Locate the cell with the specified text and output its (X, Y) center coordinate. 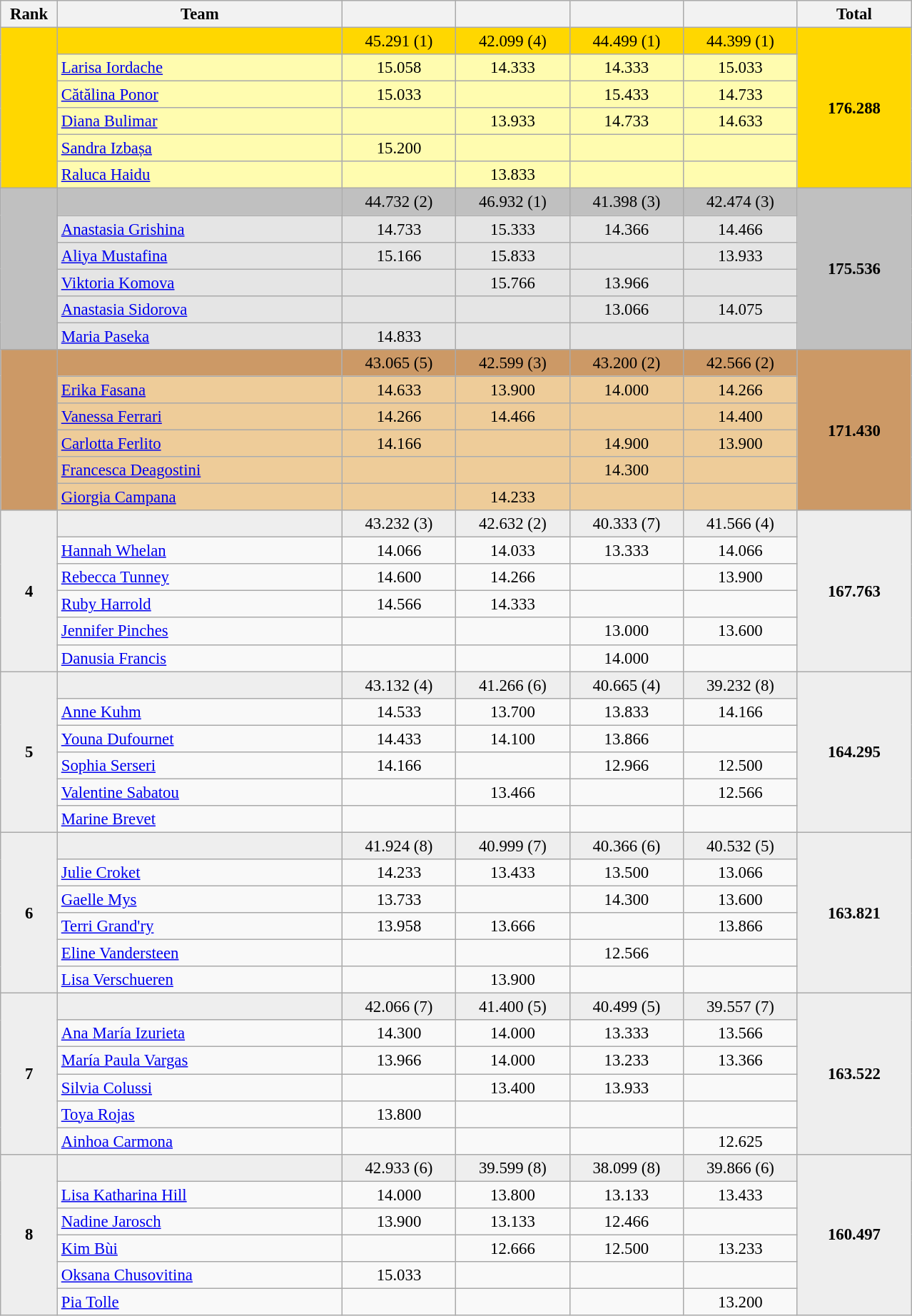
Terri Grand'ry (200, 926)
175.536 (854, 269)
38.099 (8) (627, 1168)
15.058 (398, 68)
39.599 (8) (512, 1168)
Valentine Sabatou (200, 792)
14.100 (512, 739)
Aliya Mustafina (200, 255)
13.566 (741, 1034)
Lisa Katharina Hill (200, 1195)
42.599 (3) (512, 363)
Francesca Deagostini (200, 470)
Carlotta Ferlito (200, 443)
Hannah Whelan (200, 551)
41.566 (4) (741, 524)
41.924 (8) (398, 846)
Jennifer Pinches (200, 632)
Diana Bulimar (200, 121)
13.000 (627, 632)
Toya Rojas (200, 1114)
12.966 (627, 766)
Lisa Verschueren (200, 980)
13.666 (512, 926)
45.291 (1) (398, 41)
Gaelle Mys (200, 900)
Giorgia Campana (200, 497)
39.232 (8) (741, 685)
40.366 (6) (627, 846)
13.200 (741, 1302)
42.474 (3) (741, 202)
15.833 (512, 255)
Youna Dufournet (200, 739)
Anastasia Sidorova (200, 309)
41.400 (5) (512, 1007)
Erika Fasana (200, 390)
Rebecca Tunney (200, 577)
14.566 (398, 604)
160.497 (854, 1235)
8 (29, 1235)
7 (29, 1074)
42.099 (4) (512, 41)
Rank (29, 14)
14.075 (741, 309)
Pia Tolle (200, 1302)
13.466 (512, 792)
12.666 (512, 1248)
43.132 (4) (398, 685)
Raluca Haidu (200, 175)
Julie Croket (200, 873)
Eline Vandersteen (200, 953)
13.958 (398, 926)
Total (854, 14)
Team (200, 14)
14.900 (627, 443)
167.763 (854, 591)
Silvia Colussi (200, 1088)
Vanessa Ferrari (200, 417)
43.065 (5) (398, 363)
Ainhoa Carmona (200, 1141)
46.932 (1) (512, 202)
15.200 (398, 148)
14.433 (398, 739)
14.600 (398, 577)
Sophia Serseri (200, 766)
15.433 (627, 95)
14.366 (627, 229)
176.288 (854, 108)
4 (29, 591)
Marine Brevet (200, 819)
13.400 (512, 1088)
12.625 (741, 1141)
14.400 (741, 417)
163.522 (854, 1074)
40.999 (7) (512, 846)
42.933 (6) (398, 1168)
6 (29, 913)
Cătălina Ponor (200, 95)
14.833 (398, 336)
44.499 (1) (627, 41)
12.466 (627, 1222)
40.665 (4) (627, 685)
164.295 (854, 752)
Viktoria Komova (200, 283)
44.399 (1) (741, 41)
44.732 (2) (398, 202)
13.500 (627, 873)
Oksana Chusovitina (200, 1275)
40.532 (5) (741, 846)
41.266 (6) (512, 685)
14.033 (512, 551)
Anastasia Grishina (200, 229)
42.566 (2) (741, 363)
13.733 (398, 900)
14.533 (398, 712)
María Paula Vargas (200, 1061)
Kim Bùi (200, 1248)
Ruby Harrold (200, 604)
15.166 (398, 255)
Ana María Izurieta (200, 1034)
5 (29, 752)
42.066 (7) (398, 1007)
163.821 (854, 913)
Sandra Izbașa (200, 148)
171.430 (854, 430)
13.700 (512, 712)
40.333 (7) (627, 524)
43.232 (3) (398, 524)
41.398 (3) (627, 202)
13.366 (741, 1061)
15.333 (512, 229)
39.557 (7) (741, 1007)
40.499 (5) (627, 1007)
39.866 (6) (741, 1168)
43.200 (2) (627, 363)
15.766 (512, 283)
Danusia Francis (200, 658)
Nadine Jarosch (200, 1222)
Larisa Iordache (200, 68)
Maria Paseka (200, 336)
42.632 (2) (512, 524)
Anne Kuhm (200, 712)
